Output the (X, Y) coordinate of the center of the cell containing the given text.  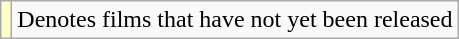
Denotes films that have not yet been released (235, 20)
